Find where the given text appears and provide that cell's center as (x, y) coordinate. 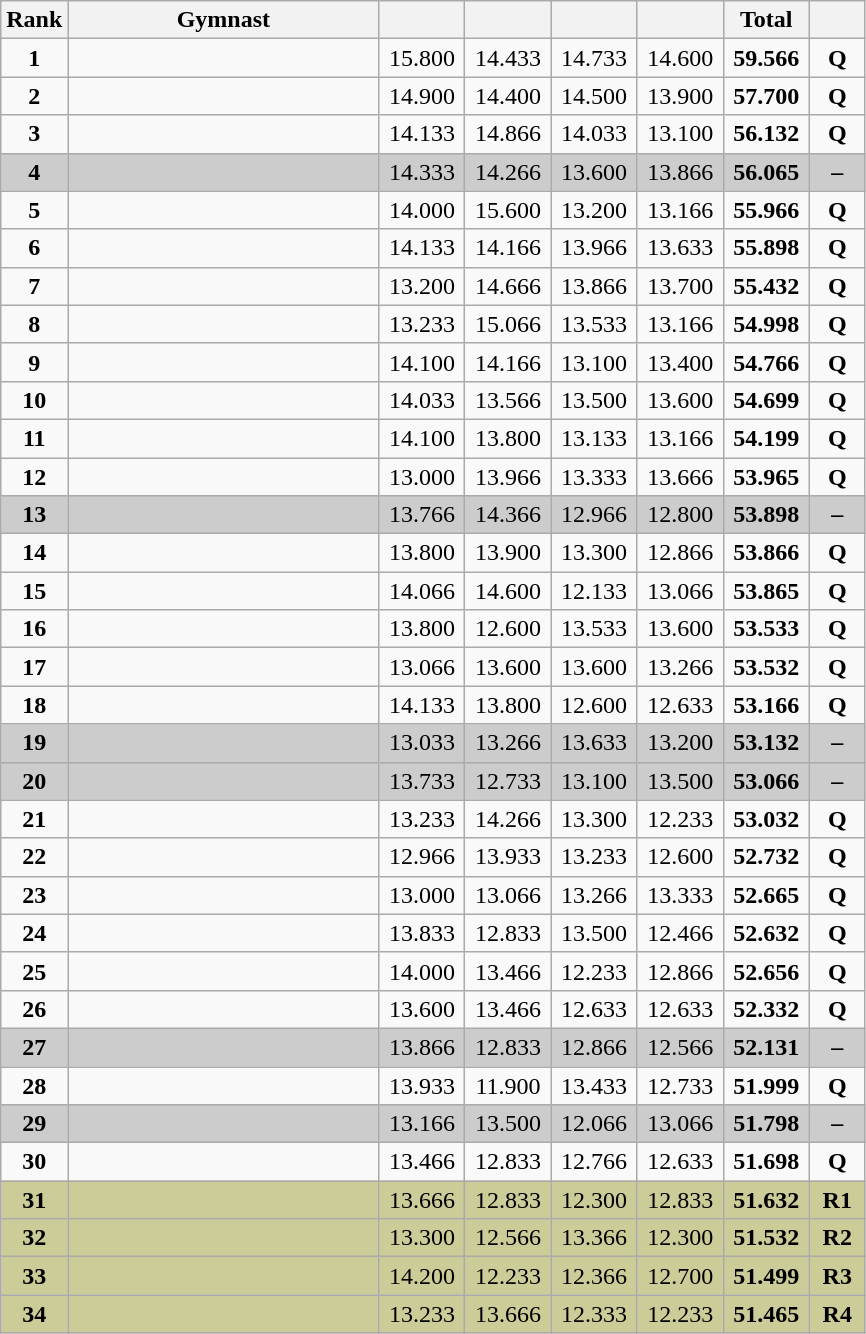
56.132 (766, 134)
54.766 (766, 362)
53.532 (766, 667)
14.900 (422, 96)
12.800 (680, 515)
13.566 (508, 400)
12.766 (594, 1162)
14.866 (508, 134)
13.433 (594, 1085)
13.733 (422, 781)
R2 (837, 1238)
29 (34, 1124)
51.798 (766, 1124)
9 (34, 362)
8 (34, 324)
14.666 (508, 286)
56.065 (766, 172)
21 (34, 819)
1 (34, 58)
30 (34, 1162)
13.033 (422, 743)
Rank (34, 20)
53.066 (766, 781)
13.700 (680, 286)
11.900 (508, 1085)
19 (34, 743)
34 (34, 1314)
51.698 (766, 1162)
15.800 (422, 58)
55.432 (766, 286)
R3 (837, 1276)
17 (34, 667)
12.333 (594, 1314)
14 (34, 553)
14.500 (594, 96)
R1 (837, 1200)
5 (34, 210)
22 (34, 857)
12.700 (680, 1276)
13.133 (594, 438)
53.865 (766, 591)
23 (34, 895)
57.700 (766, 96)
33 (34, 1276)
28 (34, 1085)
24 (34, 933)
3 (34, 134)
53.898 (766, 515)
13.366 (594, 1238)
26 (34, 1009)
53.132 (766, 743)
27 (34, 1047)
51.632 (766, 1200)
11 (34, 438)
13 (34, 515)
14.066 (422, 591)
12.066 (594, 1124)
2 (34, 96)
12.366 (594, 1276)
14.200 (422, 1276)
4 (34, 172)
52.332 (766, 1009)
55.966 (766, 210)
20 (34, 781)
Gymnast (224, 20)
14.333 (422, 172)
15.600 (508, 210)
53.032 (766, 819)
59.566 (766, 58)
15 (34, 591)
52.656 (766, 971)
6 (34, 248)
51.999 (766, 1085)
13.400 (680, 362)
16 (34, 629)
Total (766, 20)
18 (34, 705)
7 (34, 286)
51.499 (766, 1276)
53.866 (766, 553)
13.833 (422, 933)
55.898 (766, 248)
14.733 (594, 58)
52.665 (766, 895)
12 (34, 477)
52.131 (766, 1047)
10 (34, 400)
51.532 (766, 1238)
52.632 (766, 933)
12.133 (594, 591)
14.366 (508, 515)
14.433 (508, 58)
31 (34, 1200)
R4 (837, 1314)
54.998 (766, 324)
12.466 (680, 933)
53.166 (766, 705)
53.533 (766, 629)
13.766 (422, 515)
54.699 (766, 400)
15.066 (508, 324)
51.465 (766, 1314)
54.199 (766, 438)
14.400 (508, 96)
53.965 (766, 477)
32 (34, 1238)
52.732 (766, 857)
25 (34, 971)
